Locate the cell with the specified text and output its [X, Y] center coordinate. 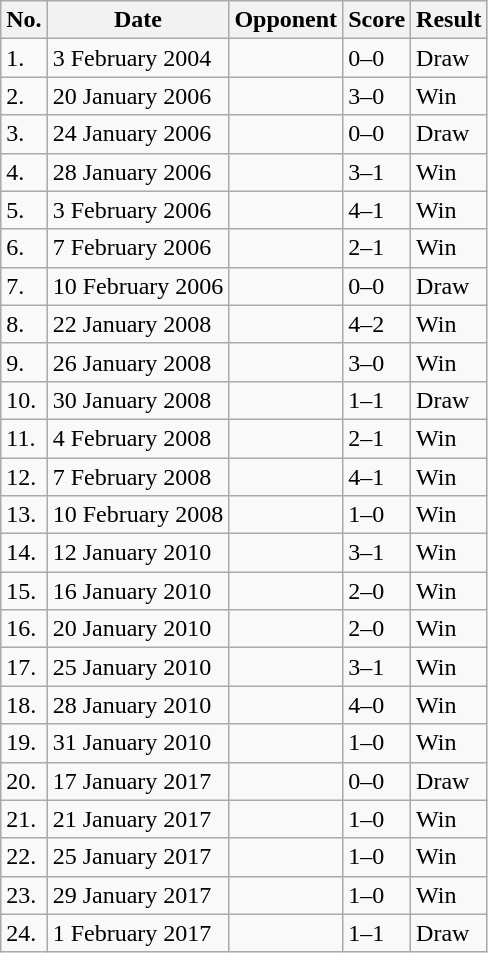
29 January 2017 [138, 895]
11. [24, 438]
19. [24, 743]
18. [24, 705]
3 February 2004 [138, 58]
6. [24, 248]
10. [24, 400]
20. [24, 781]
31 January 2010 [138, 743]
14. [24, 553]
4 February 2008 [138, 438]
17 January 2017 [138, 781]
1. [24, 58]
3 February 2006 [138, 210]
24 January 2006 [138, 134]
4–2 [377, 324]
28 January 2010 [138, 705]
25 January 2010 [138, 667]
23. [24, 895]
1 February 2017 [138, 933]
No. [24, 20]
10 February 2006 [138, 286]
9. [24, 362]
Date [138, 20]
13. [24, 515]
16 January 2010 [138, 591]
7 February 2006 [138, 248]
22. [24, 857]
26 January 2008 [138, 362]
20 January 2010 [138, 629]
7 February 2008 [138, 477]
20 January 2006 [138, 96]
12. [24, 477]
4. [24, 172]
2. [24, 96]
12 January 2010 [138, 553]
25 January 2017 [138, 857]
21 January 2017 [138, 819]
30 January 2008 [138, 400]
Result [449, 20]
5. [24, 210]
10 February 2008 [138, 515]
Score [377, 20]
8. [24, 324]
4–0 [377, 705]
28 January 2006 [138, 172]
21. [24, 819]
Opponent [286, 20]
17. [24, 667]
24. [24, 933]
3. [24, 134]
15. [24, 591]
22 January 2008 [138, 324]
16. [24, 629]
7. [24, 286]
